Scan for the cell matching the given text and deliver its [X, Y] coordinate at center. 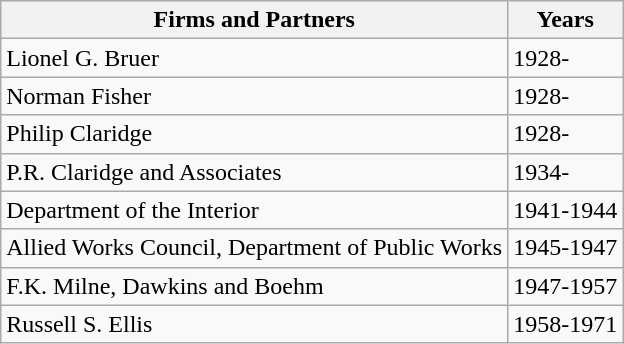
Allied Works Council, Department of Public Works [254, 248]
1941-1944 [566, 210]
1958-1971 [566, 324]
1934- [566, 172]
Philip Claridge [254, 134]
Norman Fisher [254, 96]
Firms and Partners [254, 20]
F.K. Milne, Dawkins and Boehm [254, 286]
1945-1947 [566, 248]
Years [566, 20]
1947-1957 [566, 286]
Department of the Interior [254, 210]
P.R. Claridge and Associates [254, 172]
Russell S. Ellis [254, 324]
Lionel G. Bruer [254, 58]
